Provide the (X, Y) coordinate of the cell's center where the given text is located.  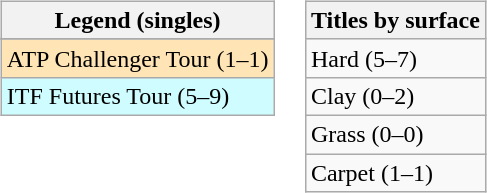
ITF Futures Tour (5–9) (138, 96)
Grass (0–0) (395, 134)
Clay (0–2) (395, 96)
Hard (5–7) (395, 58)
Titles by surface (395, 20)
Carpet (1–1) (395, 173)
ATP Challenger Tour (1–1) (138, 58)
Legend (singles) (138, 20)
